Scan for the cell matching the given text and deliver its (x, y) coordinate at center. 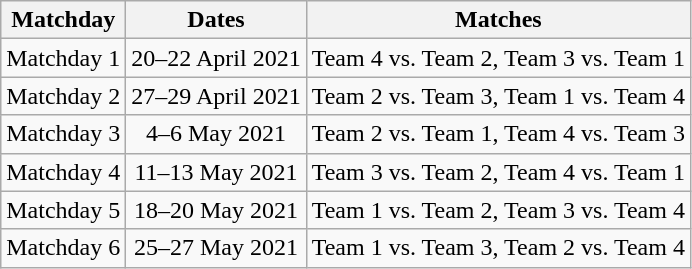
Team 2 vs. Team 3, Team 1 vs. Team 4 (498, 96)
11–13 May 2021 (216, 172)
4–6 May 2021 (216, 134)
Matches (498, 20)
Matchday 2 (64, 96)
Matchday 5 (64, 210)
Team 4 vs. Team 2, Team 3 vs. Team 1 (498, 58)
Dates (216, 20)
20–22 April 2021 (216, 58)
Team 3 vs. Team 2, Team 4 vs. Team 1 (498, 172)
25–27 May 2021 (216, 248)
Matchday (64, 20)
Matchday 4 (64, 172)
18–20 May 2021 (216, 210)
Team 1 vs. Team 2, Team 3 vs. Team 4 (498, 210)
27–29 April 2021 (216, 96)
Matchday 6 (64, 248)
Matchday 1 (64, 58)
Team 2 vs. Team 1, Team 4 vs. Team 3 (498, 134)
Matchday 3 (64, 134)
Team 1 vs. Team 3, Team 2 vs. Team 4 (498, 248)
